Identify which cell holds the provided text, then report its [x, y] central coordinate. 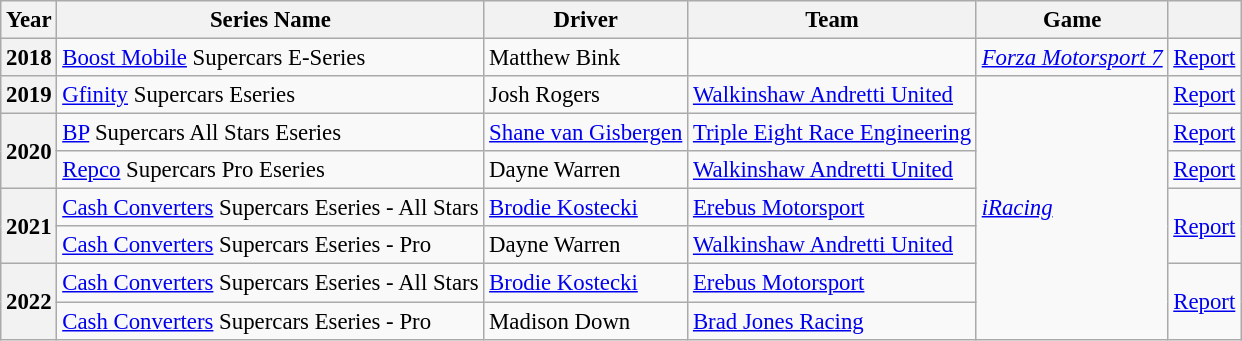
Triple Eight Race Engineering [832, 133]
Team [832, 20]
Josh Rogers [586, 95]
Year [29, 20]
Driver [586, 20]
Repco Supercars Pro Eseries [270, 170]
BP Supercars All Stars Eseries [270, 133]
Brad Jones Racing [832, 321]
iRacing [1072, 208]
2018 [29, 58]
Madison Down [586, 321]
2022 [29, 302]
Game [1072, 20]
Boost Mobile Supercars E-Series [270, 58]
Shane van Gisbergen [586, 133]
Gfinity Supercars Eseries [270, 95]
Forza Motorsport 7 [1072, 58]
2021 [29, 226]
Series Name [270, 20]
Matthew Bink [586, 58]
2019 [29, 95]
2020 [29, 152]
